From the cell containing the given text, extract its center point as (X, Y) coordinate. 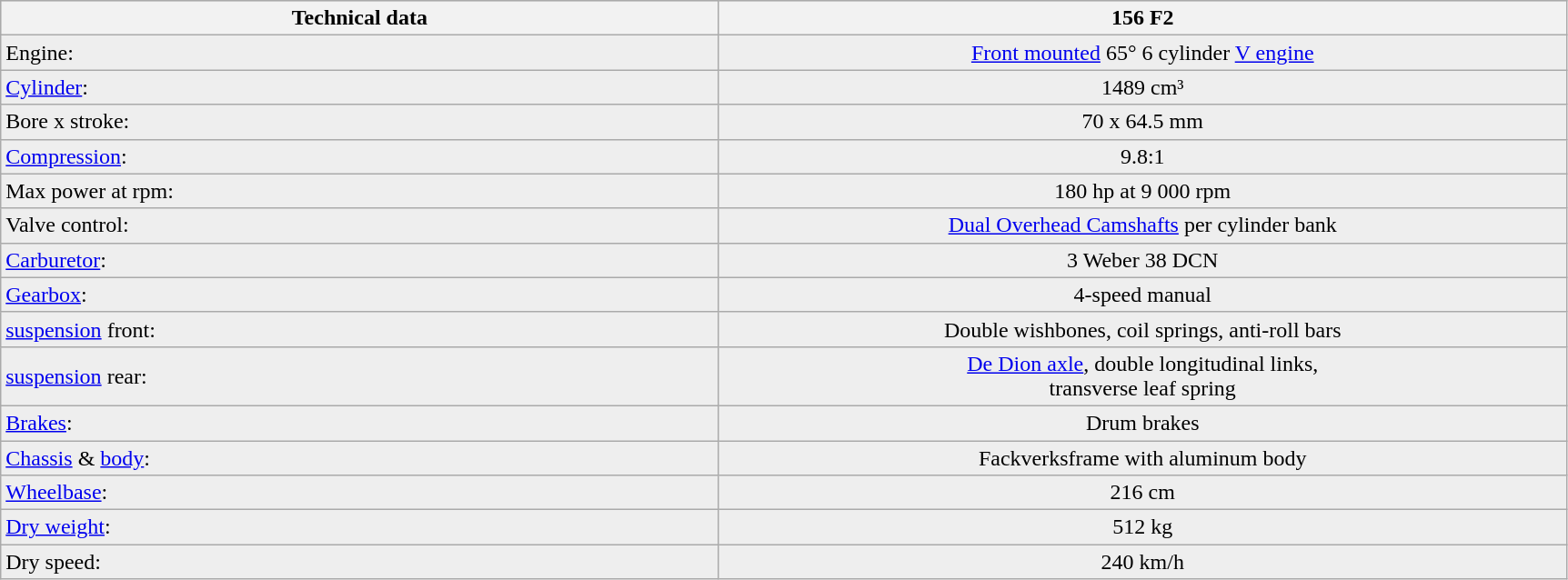
suspension front: (360, 329)
Engine: (360, 53)
Dual Overhead Camshafts per cylinder bank (1142, 225)
Wheelbase: (360, 493)
De Dion axle, double longitudinal links,transverse leaf spring (1142, 376)
Drum brakes (1142, 423)
Carburetor: (360, 260)
Max power at rpm: (360, 191)
Fackverksframe with aluminum body (1142, 457)
180 hp at 9 000 rpm (1142, 191)
Chassis & body: (360, 457)
4-speed manual (1142, 295)
Bore x stroke: (360, 122)
Cylinder: (360, 87)
Brakes: (360, 423)
9.8:1 (1142, 156)
Dry weight: (360, 527)
156 F2 (1142, 18)
Front mounted 65° 6 cylinder V engine (1142, 53)
512 kg (1142, 527)
216 cm (1142, 493)
Dry speed: (360, 562)
Double wishbones, coil springs, anti-roll bars (1142, 329)
3 Weber 38 DCN (1142, 260)
Compression: (360, 156)
70 x 64.5 mm (1142, 122)
suspension rear: (360, 376)
Technical data (360, 18)
240 km/h (1142, 562)
Valve control: (360, 225)
1489 cm³ (1142, 87)
Gearbox: (360, 295)
